Return the [x, y] coordinate for the center point of the cell that contains the specified text.  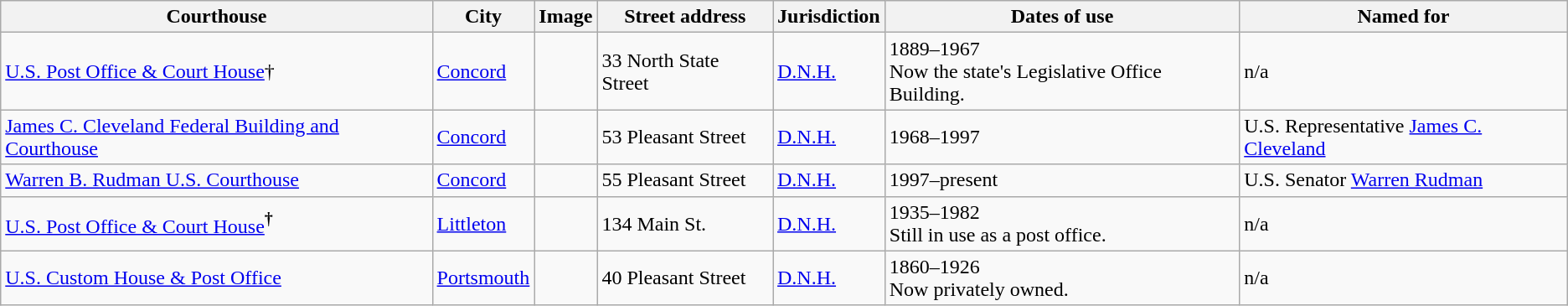
Courthouse [216, 17]
53 Pleasant Street [685, 137]
U.S. Representative James C. Cleveland [1404, 137]
Dates of use [1062, 17]
Portsmouth [483, 278]
City [483, 17]
1889–1967Now the state's Legislative Office Building. [1062, 71]
1968–1997 [1062, 137]
U.S. Senator Warren Rudman [1404, 180]
1997–present [1062, 180]
40 Pleasant Street [685, 278]
1935–1982Still in use as a post office. [1062, 223]
33 North State Street [685, 71]
134 Main St. [685, 223]
Jurisdiction [828, 17]
55 Pleasant Street [685, 180]
1860–1926Now privately owned. [1062, 278]
Littleton [483, 223]
Street address [685, 17]
U.S. Custom House & Post Office [216, 278]
James C. Cleveland Federal Building and Courthouse [216, 137]
Warren B. Rudman U.S. Courthouse [216, 180]
Image [566, 17]
Named for [1404, 17]
